Return the (x, y) coordinate for the center point of the cell that contains the specified text.  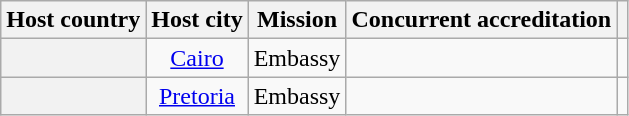
Concurrent accreditation (482, 20)
Host city (197, 20)
Host country (74, 20)
Mission (297, 20)
Cairo (197, 58)
Pretoria (197, 96)
